Locate the cell with the specified text and output its [X, Y] center coordinate. 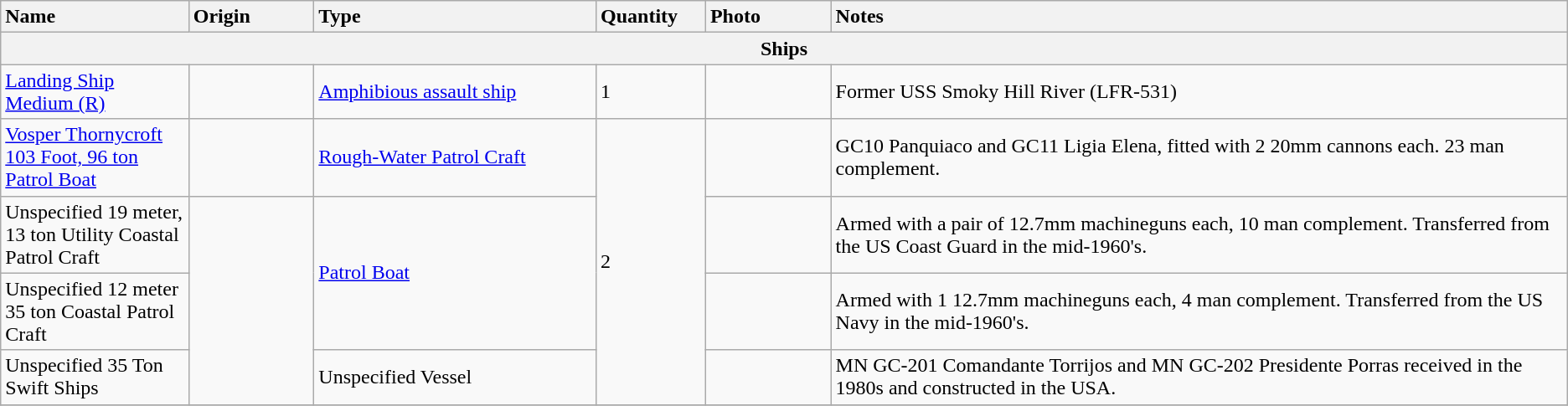
Unspecified 19 meter, 13 ton Utility Coastal Patrol Craft [95, 234]
Quantity [650, 17]
Photo [768, 17]
Type [456, 17]
Unspecified 12 meter 35 ton Coastal Patrol Craft [95, 311]
Amphibious assault ship [456, 92]
Origin [251, 17]
Vosper Thornycroft 103 Foot, 96 ton Patrol Boat [95, 157]
GC10 Panquiaco and GC11 Ligia Elena, fitted with 2 20mm cannons each. 23 man complement. [1199, 157]
2 [650, 261]
Unspecified 35 Ton Swift Ships [95, 377]
1 [650, 92]
MN GC-201 Comandante Torrijos and MN GC-202 Presidente Porras received in the 1980s and constructed in the USA. [1199, 377]
Armed with 1 12.7mm machineguns each, 4 man complement. Transferred from the US Navy in the mid-1960's. [1199, 311]
Armed with a pair of 12.7mm machineguns each, 10 man complement. Transferred from the US Coast Guard in the mid-1960's. [1199, 234]
Name [95, 17]
Landing Ship Medium (R) [95, 92]
Patrol Boat [456, 273]
Ships [784, 49]
Rough-Water Patrol Craft [456, 157]
Unspecified Vessel [456, 377]
Notes [1199, 17]
Former USS Smoky Hill River (LFR-531) [1199, 92]
